From the cell containing the given text, extract its center point as (x, y) coordinate. 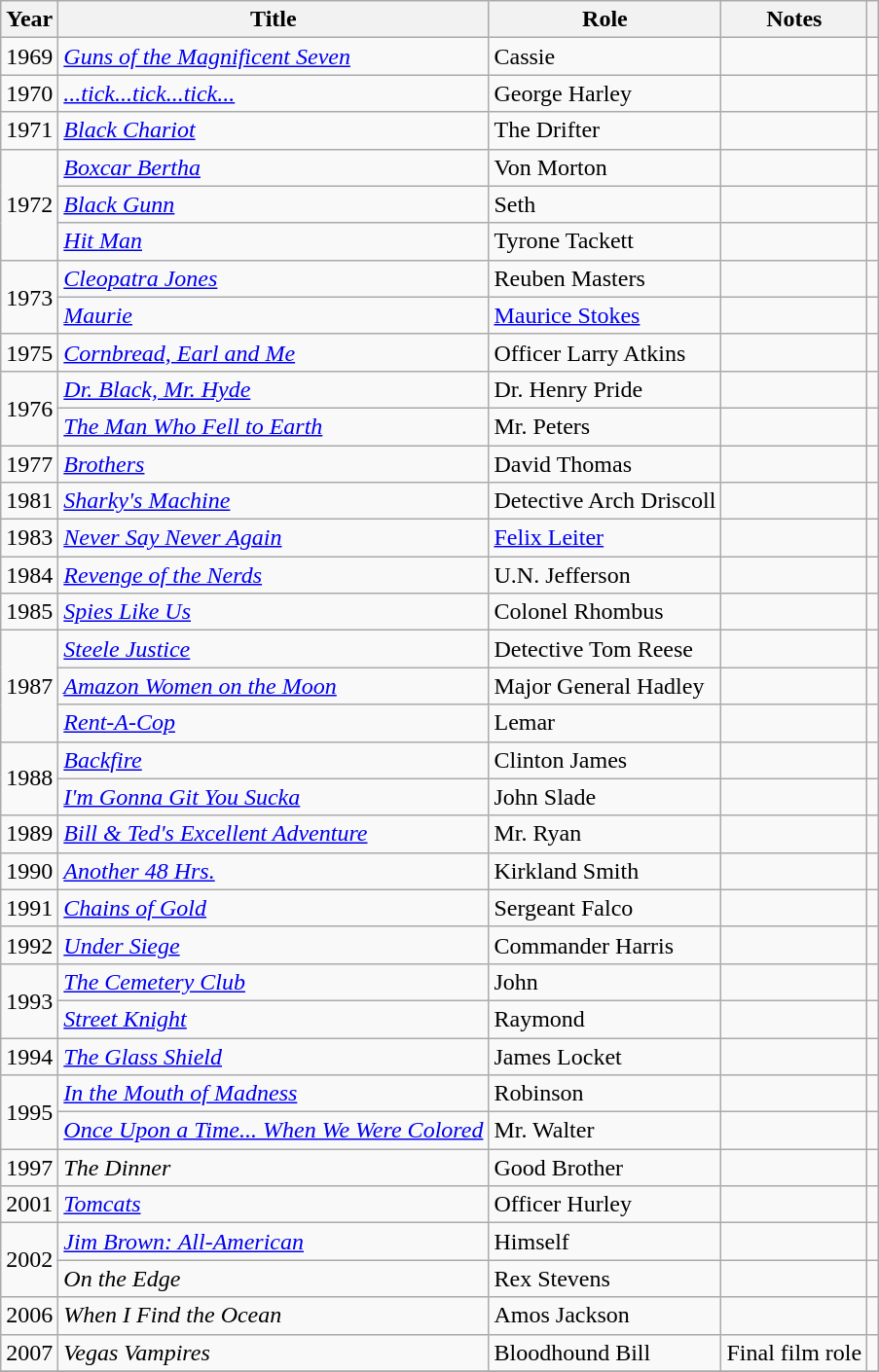
1995 (29, 1112)
Seth (605, 204)
1984 (29, 575)
Never Say Never Again (274, 538)
The Cemetery Club (274, 982)
The Man Who Fell to Earth (274, 426)
I'm Gonna Git You Sucka (274, 797)
Cornbread, Earl and Me (274, 352)
1991 (29, 908)
Backfire (274, 760)
When I Find the Ocean (274, 1316)
Sharky's Machine (274, 501)
Commander Harris (605, 945)
Detective Tom Reese (605, 649)
Under Siege (274, 945)
Steele Justice (274, 649)
The Drifter (605, 130)
John Slade (605, 797)
Felix Leiter (605, 538)
James Locket (605, 1056)
On the Edge (274, 1279)
Mr. Ryan (605, 834)
Vegas Vampires (274, 1353)
Brothers (274, 464)
Reuben Masters (605, 278)
John (605, 982)
1987 (29, 686)
1994 (29, 1056)
Chains of Gold (274, 908)
Colonel Rhombus (605, 612)
Maurice Stokes (605, 315)
George Harley (605, 93)
Raymond (605, 1019)
Officer Larry Atkins (605, 352)
In the Mouth of Madness (274, 1094)
Notes (794, 19)
Black Chariot (274, 130)
2001 (29, 1205)
1983 (29, 538)
Guns of the Magnificent Seven (274, 56)
Bloodhound Bill (605, 1353)
2002 (29, 1260)
Kirkland Smith (605, 871)
Robinson (605, 1094)
Revenge of the Nerds (274, 575)
1973 (29, 297)
Rex Stevens (605, 1279)
Boxcar Bertha (274, 167)
Final film role (794, 1353)
Cleopatra Jones (274, 278)
2006 (29, 1316)
1992 (29, 945)
1989 (29, 834)
David Thomas (605, 464)
...tick...tick...tick... (274, 93)
1977 (29, 464)
Black Gunn (274, 204)
1976 (29, 408)
1990 (29, 871)
Good Brother (605, 1168)
Spies Like Us (274, 612)
Officer Hurley (605, 1205)
Dr. Black, Mr. Hyde (274, 389)
1997 (29, 1168)
Tomcats (274, 1205)
Detective Arch Driscoll (605, 501)
Major General Hadley (605, 686)
Mr. Walter (605, 1131)
Year (29, 19)
Rent-A-Cop (274, 723)
1993 (29, 1000)
Maurie (274, 315)
2007 (29, 1353)
Clinton James (605, 760)
Mr. Peters (605, 426)
1981 (29, 501)
The Dinner (274, 1168)
1971 (29, 130)
Title (274, 19)
Bill & Ted's Excellent Adventure (274, 834)
Hit Man (274, 241)
Once Upon a Time... When We Were Colored (274, 1131)
1972 (29, 204)
Amos Jackson (605, 1316)
Dr. Henry Pride (605, 389)
Von Morton (605, 167)
Amazon Women on the Moon (274, 686)
1985 (29, 612)
1970 (29, 93)
1988 (29, 778)
1975 (29, 352)
U.N. Jefferson (605, 575)
Himself (605, 1242)
The Glass Shield (274, 1056)
Role (605, 19)
Street Knight (274, 1019)
Cassie (605, 56)
Jim Brown: All-American (274, 1242)
Tyrone Tackett (605, 241)
1969 (29, 56)
Sergeant Falco (605, 908)
Another 48 Hrs. (274, 871)
Lemar (605, 723)
